For the text-containing cell, return its midpoint in [x, y] coordinate format. 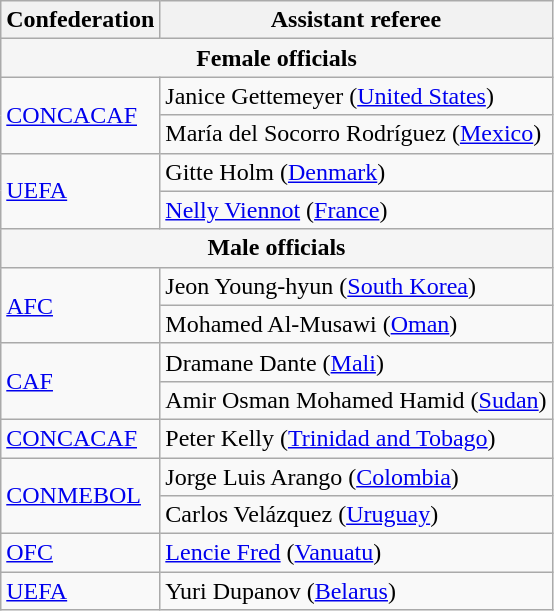
Carlos Velázquez (Uruguay) [356, 515]
Yuri Dupanov (Belarus) [356, 591]
Amir Osman Mohamed Hamid (Sudan) [356, 400]
Female officials [276, 58]
Janice Gettemeyer (United States) [356, 96]
Lencie Fred (Vanuatu) [356, 553]
Male officials [276, 248]
Nelly Viennot (France) [356, 210]
CONMEBOL [80, 496]
Confederation [80, 20]
Dramane Dante (Mali) [356, 362]
Peter Kelly (Trinidad and Tobago) [356, 438]
OFC [80, 553]
Mohamed Al-Musawi (Oman) [356, 324]
AFC [80, 305]
Jeon Young-hyun (South Korea) [356, 286]
Gitte Holm (Denmark) [356, 172]
Jorge Luis Arango (Colombia) [356, 477]
Assistant referee [356, 20]
María del Socorro Rodríguez (Mexico) [356, 134]
CAF [80, 381]
